Find where the given text appears and provide that cell's center as (x, y) coordinate. 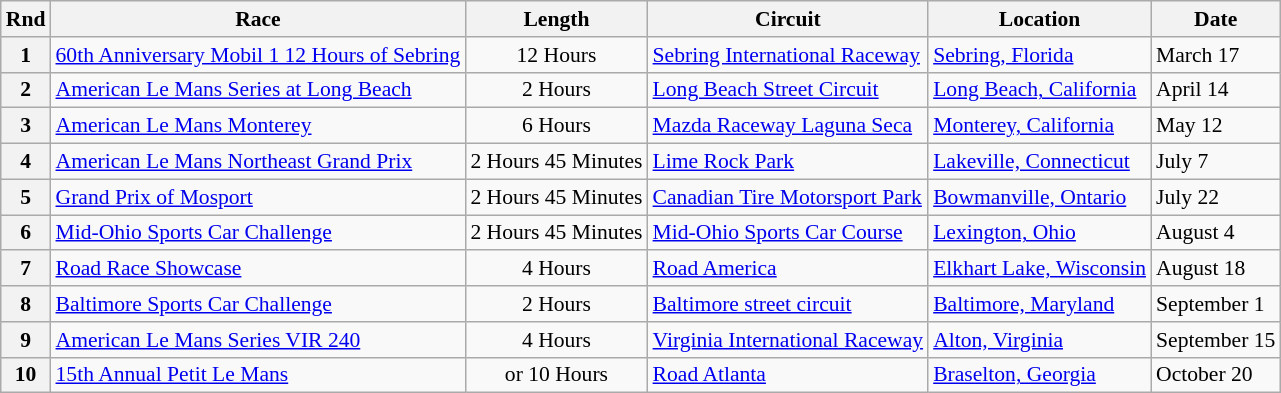
9 (26, 340)
Baltimore street circuit (788, 304)
or 10 Hours (556, 375)
10 (26, 375)
8 (26, 304)
Elkhart Lake, Wisconsin (1040, 269)
Road Race Showcase (258, 269)
1 (26, 55)
September 15 (1216, 340)
15th Annual Petit Le Mans (258, 375)
Sebring, Florida (1040, 55)
Circuit (788, 19)
August 18 (1216, 269)
July 7 (1216, 162)
Mid-Ohio Sports Car Course (788, 233)
12 Hours (556, 55)
Rnd (26, 19)
Canadian Tire Motorsport Park (788, 197)
Baltimore Sports Car Challenge (258, 304)
May 12 (1216, 126)
Date (1216, 19)
3 (26, 126)
Grand Prix of Mosport (258, 197)
Braselton, Georgia (1040, 375)
Long Beach, California (1040, 90)
2 (26, 90)
Long Beach Street Circuit (788, 90)
5 (26, 197)
Lakeville, Connecticut (1040, 162)
American Le Mans Northeast Grand Prix (258, 162)
Road America (788, 269)
March 17 (1216, 55)
60th Anniversary Mobil 1 12 Hours of Sebring (258, 55)
6 (26, 233)
Monterey, California (1040, 126)
Road Atlanta (788, 375)
Baltimore, Maryland (1040, 304)
Lime Rock Park (788, 162)
Virginia International Raceway (788, 340)
4 (26, 162)
American Le Mans Series VIR 240 (258, 340)
September 1 (1216, 304)
April 14 (1216, 90)
October 20 (1216, 375)
Bowmanville, Ontario (1040, 197)
7 (26, 269)
American Le Mans Monterey (258, 126)
Mid-Ohio Sports Car Challenge (258, 233)
Sebring International Raceway (788, 55)
Length (556, 19)
American Le Mans Series at Long Beach (258, 90)
August 4 (1216, 233)
Race (258, 19)
Mazda Raceway Laguna Seca (788, 126)
Lexington, Ohio (1040, 233)
July 22 (1216, 197)
Alton, Virginia (1040, 340)
6 Hours (556, 126)
Location (1040, 19)
